Find where the given text appears and provide that cell's center as [x, y] coordinate. 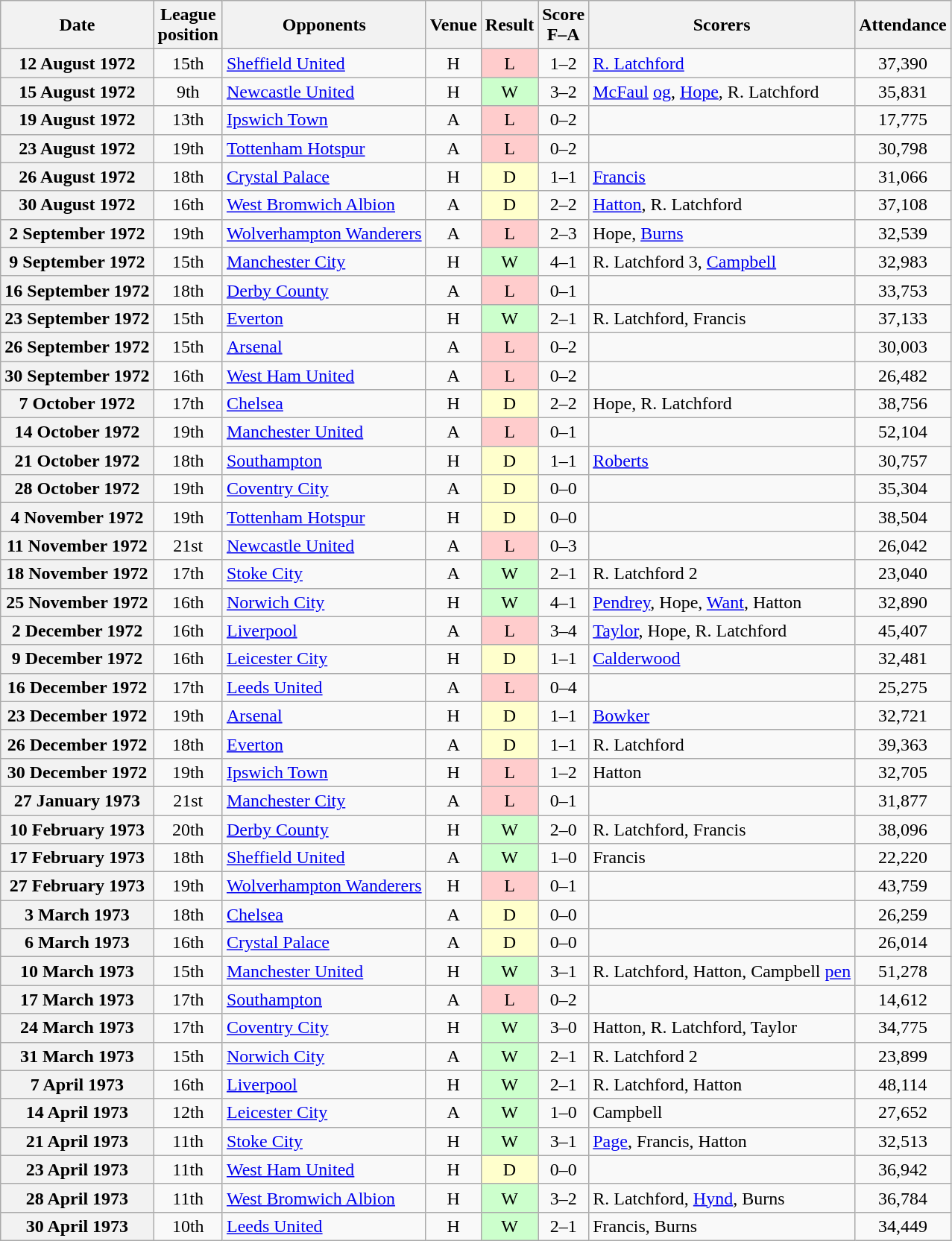
Francis, Burns [722, 1226]
37,108 [903, 205]
33,753 [903, 290]
R. Latchford, Hatton, Campbell pen [722, 971]
32,890 [903, 602]
12 August 1972 [78, 63]
23,899 [903, 1056]
2–3 [564, 233]
32,705 [903, 772]
3 March 1973 [78, 915]
32,983 [903, 262]
30 December 1972 [78, 772]
26,482 [903, 375]
30 April 1973 [78, 1226]
Hope, Burns [722, 233]
31,877 [903, 801]
ScoreF–A [564, 25]
14,612 [903, 1000]
14 October 1972 [78, 432]
12th [188, 1113]
32,539 [903, 233]
Attendance [903, 25]
52,104 [903, 432]
R. Latchford 3, Campbell [722, 262]
38,504 [903, 517]
18 November 1972 [78, 574]
38,096 [903, 830]
26,259 [903, 915]
27 February 1973 [78, 886]
21 October 1972 [78, 461]
23 April 1973 [78, 1169]
0–4 [564, 687]
2 September 1972 [78, 233]
7 October 1972 [78, 404]
16 September 1972 [78, 290]
McFaul og, Hope, R. Latchford [722, 92]
10 February 1973 [78, 830]
Page, Francis, Hatton [722, 1141]
26,014 [903, 943]
32,721 [903, 716]
38,756 [903, 404]
13th [188, 120]
26 August 1972 [78, 177]
10 March 1973 [78, 971]
32,513 [903, 1141]
4 November 1972 [78, 517]
20th [188, 830]
Opponents [324, 25]
0–3 [564, 546]
2 December 1972 [78, 631]
Hatton [722, 772]
R. Latchford, Hynd, Burns [722, 1198]
30,798 [903, 148]
43,759 [903, 886]
3–0 [564, 1028]
26,042 [903, 546]
6 March 1973 [78, 943]
Date [78, 25]
23,040 [903, 574]
36,942 [903, 1169]
Roberts [722, 461]
16 December 1972 [78, 687]
26 September 1972 [78, 347]
9 September 1972 [78, 262]
37,390 [903, 63]
51,278 [903, 971]
17,775 [903, 120]
35,304 [903, 489]
24 March 1973 [78, 1028]
28 October 1972 [78, 489]
11 November 1972 [78, 546]
Result [509, 25]
Leagueposition [188, 25]
Pendrey, Hope, Want, Hatton [722, 602]
31,066 [903, 177]
Taylor, Hope, R. Latchford [722, 631]
15 August 1972 [78, 92]
25 November 1972 [78, 602]
30 August 1972 [78, 205]
22,220 [903, 858]
36,784 [903, 1198]
Hope, R. Latchford [722, 404]
27,652 [903, 1113]
9th [188, 92]
10th [188, 1226]
23 September 1972 [78, 318]
Scorers [722, 25]
2–0 [564, 830]
25,275 [903, 687]
34,449 [903, 1226]
Venue [453, 25]
32,481 [903, 659]
Bowker [722, 716]
9 December 1972 [78, 659]
30,003 [903, 347]
17 March 1973 [78, 1000]
Calderwood [722, 659]
26 December 1972 [78, 744]
34,775 [903, 1028]
R. Latchford, Hatton [722, 1084]
37,133 [903, 318]
Hatton, R. Latchford, Taylor [722, 1028]
3–4 [564, 631]
45,407 [903, 631]
23 December 1972 [78, 716]
19 August 1972 [78, 120]
7 April 1973 [78, 1084]
Hatton, R. Latchford [722, 205]
31 March 1973 [78, 1056]
21 April 1973 [78, 1141]
39,363 [903, 744]
35,831 [903, 92]
Campbell [722, 1113]
27 January 1973 [78, 801]
30,757 [903, 461]
30 September 1972 [78, 375]
28 April 1973 [78, 1198]
17 February 1973 [78, 858]
23 August 1972 [78, 148]
14 April 1973 [78, 1113]
48,114 [903, 1084]
